Return (x, y) of the center of cell containing provided text 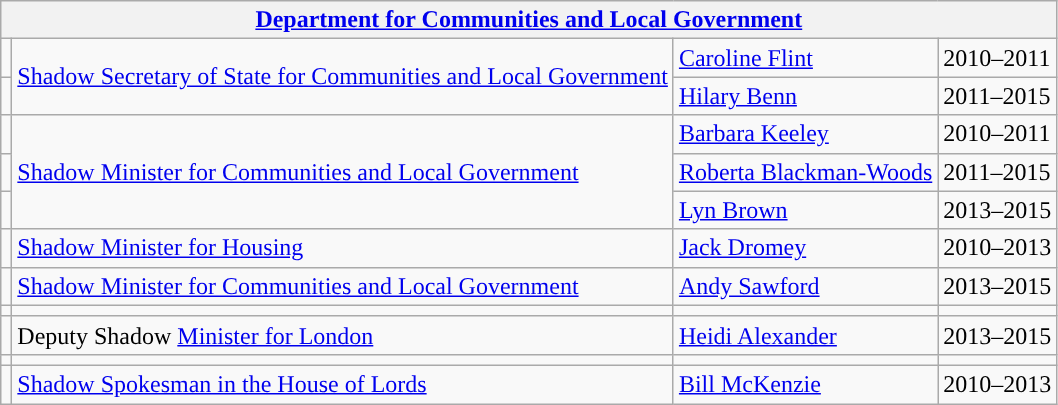
Shadow Spokesman in the House of Lords (343, 384)
Shadow Secretary of State for Communities and Local Government (343, 77)
Andy Sawford (805, 286)
Heidi Alexander (805, 335)
Hilary Benn (805, 96)
Department for Communities and Local Government (529, 20)
Barbara Keeley (805, 134)
Roberta Blackman-Woods (805, 172)
Caroline Flint (805, 58)
Shadow Minister for Housing (343, 248)
Lyn Brown (805, 210)
Jack Dromey (805, 248)
Deputy Shadow Minister for London (343, 335)
Bill McKenzie (805, 384)
